Detect which cell encompasses the target text, then output its (X, Y) center coordinate. 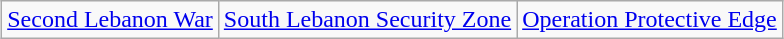
South Lebanon Security Zone (367, 20)
Operation Protective Edge (650, 20)
Second Lebanon War (110, 20)
